Search for the cell housing the specified text and yield its (X, Y) center coordinate. 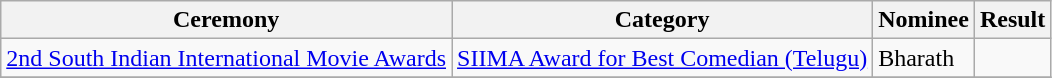
2nd South Indian International Movie Awards (226, 58)
SIIMA Award for Best Comedian (Telugu) (662, 58)
Bharath (924, 58)
Nominee (924, 20)
Result (1012, 20)
Category (662, 20)
Ceremony (226, 20)
